Detect which cell encompasses the target text, then output its [X, Y] center coordinate. 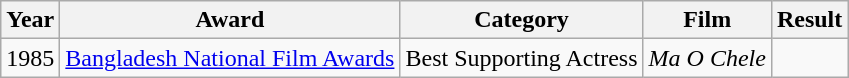
Award [230, 20]
Result [809, 20]
Film [707, 20]
Category [522, 20]
Bangladesh National Film Awards [230, 58]
Ma O Chele [707, 58]
1985 [30, 58]
Best Supporting Actress [522, 58]
Year [30, 20]
